Provide the [X, Y] coordinate of the cell's center where the given text is located.  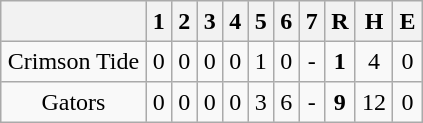
R [340, 21]
2 [184, 21]
Crimson Tide [74, 61]
5 [261, 21]
Gators [74, 102]
12 [374, 102]
E [408, 21]
9 [340, 102]
7 [312, 21]
H [374, 21]
